Provide the [x, y] coordinate of the cell's center where the given text is located.  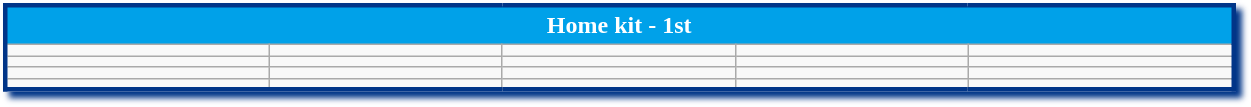
Home kit - 1st [619, 25]
